Capture the cell that displays the provided text and extract its [X, Y] central coordinate. 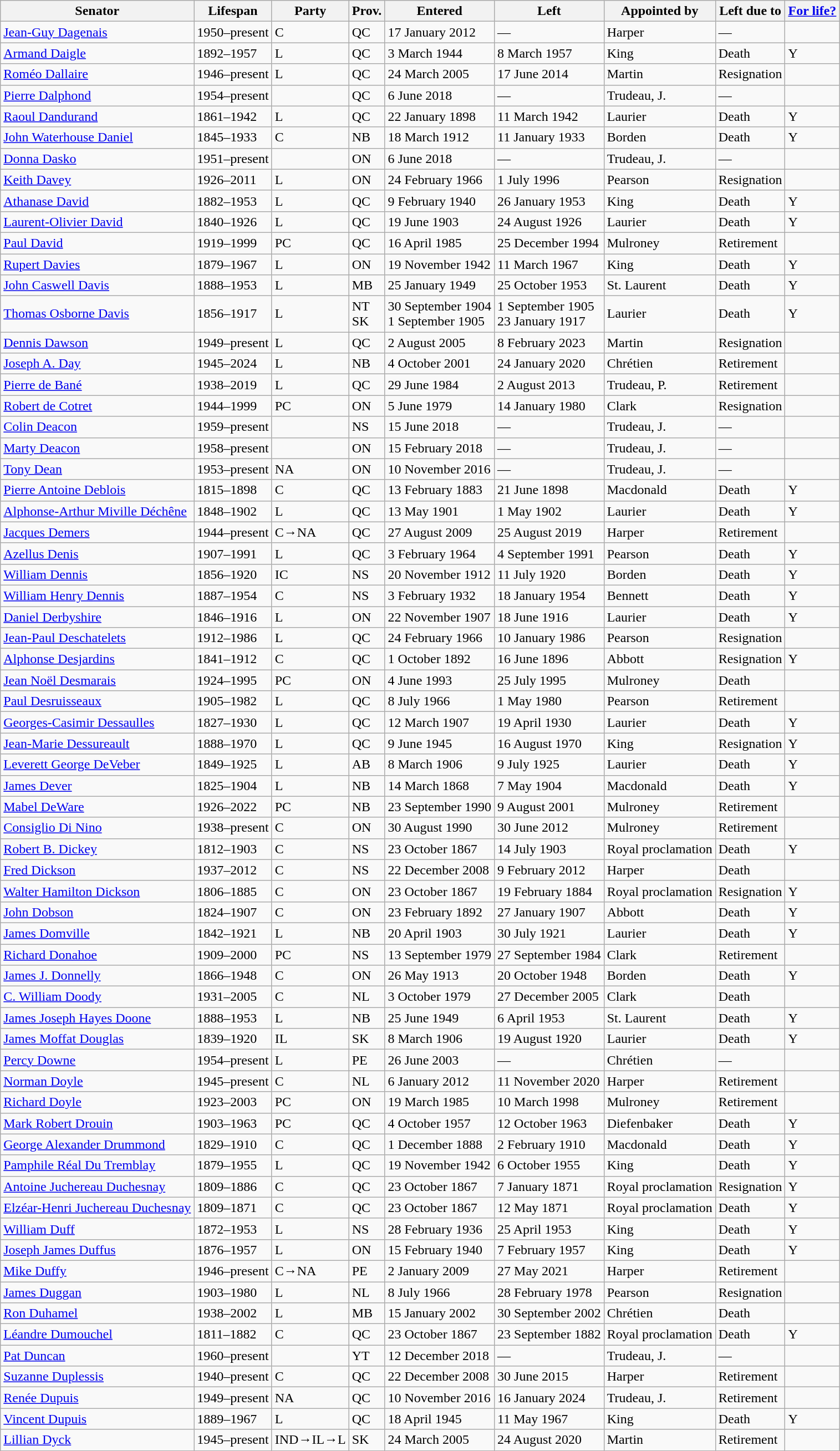
27 May 2021 [549, 1271]
Joseph A. Day [98, 364]
Jean Noël Desmarais [98, 680]
Alphonse Desjardins [98, 659]
4 October 1957 [440, 1123]
9 February 2012 [549, 870]
25 October 1953 [549, 286]
Walter Hamilton Dickson [98, 891]
2 February 1910 [549, 1144]
1944–1999 [233, 406]
Robert B. Dickey [98, 849]
2 January 2009 [440, 1271]
18 June 1916 [549, 617]
Armand Daigle [98, 53]
15 June 2018 [440, 427]
AB [367, 765]
27 August 2009 [440, 532]
19 August 1920 [549, 1039]
Norman Doyle [98, 1081]
Senator [98, 11]
Laurent-Olivier David [98, 222]
Entered [440, 11]
Suzanne Duplessis [98, 1377]
Vincent Dupuis [98, 1419]
Jacques Demers [98, 532]
1888–1970 [233, 744]
Paul Desruisseaux [98, 701]
11 March 1942 [549, 116]
Fred Dickson [98, 870]
1882–1953 [233, 201]
1 May 1902 [549, 511]
12 October 1963 [549, 1123]
2 August 2013 [549, 385]
11 March 1967 [549, 264]
Mark Robert Drouin [98, 1123]
Lillian Dyck [98, 1440]
Elzéar-Henri Juchereau Duchesnay [98, 1208]
27 January 1907 [549, 912]
29 June 1984 [440, 385]
1 December 1888 [440, 1144]
Thomas Osborne Davis [98, 314]
Diefenbaker [660, 1123]
7 February 1957 [549, 1250]
1811–1882 [233, 1335]
Mabel DeWare [98, 807]
Trudeau, P. [660, 385]
30 September 2002 [549, 1313]
24 January 2020 [549, 364]
Richard Doyle [98, 1102]
1958–present [233, 448]
1938–2019 [233, 385]
16 August 1970 [549, 744]
James Duggan [98, 1292]
1849–1925 [233, 765]
1856–1920 [233, 574]
1809–1871 [233, 1208]
6 April 1953 [549, 1018]
Pierre de Bané [98, 385]
25 December 1994 [549, 243]
25 August 2019 [549, 532]
27 September 1984 [549, 954]
3 March 1944 [440, 53]
6 January 2012 [440, 1081]
1960–present [233, 1356]
1824–1907 [233, 912]
19 April 1930 [549, 722]
30 June 2015 [549, 1377]
1919–1999 [233, 243]
17 January 2012 [440, 32]
Lifespan [233, 11]
20 October 1948 [549, 976]
1938–2002 [233, 1313]
Pierre Antoine Deblois [98, 490]
James Dever [98, 786]
Dennis Dawson [98, 343]
Appointed by [660, 11]
1861–1942 [233, 116]
Party [310, 11]
IL [310, 1039]
Prov. [367, 11]
Donna Dasko [98, 159]
Tony Dean [98, 469]
2 August 2005 [440, 343]
Left [549, 11]
Roméo Dallaire [98, 74]
11 November 2020 [549, 1081]
19 March 1985 [440, 1102]
3 February 1964 [440, 553]
13 May 1901 [440, 511]
Consiglio Di Nino [98, 828]
5 June 1979 [440, 406]
16 April 1985 [440, 243]
For life? [812, 11]
21 June 1898 [549, 490]
Paul David [98, 243]
Pierre Dalphond [98, 95]
1845–1933 [233, 138]
1840–1926 [233, 222]
18 March 1912 [440, 138]
1903–1980 [233, 1292]
1856–1917 [233, 314]
15 February 1940 [440, 1250]
Bennett [660, 595]
30 August 1990 [440, 828]
4 June 1993 [440, 680]
Azellus Denis [98, 553]
1889–1967 [233, 1419]
Athanase David [98, 201]
1842–1921 [233, 933]
George Alexander Drummond [98, 1144]
1876–1957 [233, 1250]
1950–present [233, 32]
1841–1912 [233, 659]
28 February 1978 [549, 1292]
24 August 2020 [549, 1440]
13 February 1883 [440, 490]
11 January 1933 [549, 138]
Daniel Derbyshire [98, 617]
1926–2022 [233, 807]
1931–2005 [233, 997]
Mike Duffy [98, 1271]
Pamphile Réal Du Tremblay [98, 1165]
1809–1886 [233, 1187]
Renée Dupuis [98, 1398]
1907–1991 [233, 553]
9 July 1925 [549, 765]
James Moffat Douglas [98, 1039]
25 June 1949 [440, 1018]
Keith Davey [98, 180]
1959–present [233, 427]
8 March 1957 [549, 53]
7 January 1871 [549, 1187]
1827–1930 [233, 722]
30 June 2012 [549, 828]
26 May 1913 [440, 976]
1 September 190523 January 1917 [549, 314]
1866–1948 [233, 976]
William Duff [98, 1229]
12 December 2018 [440, 1356]
3 February 1932 [440, 595]
1 May 1980 [549, 701]
1806–1885 [233, 891]
30 September 19041 September 1905 [440, 314]
14 March 1868 [440, 786]
Jean-Paul Deschatelets [98, 638]
John Caswell Davis [98, 286]
8 February 2023 [549, 343]
28 February 1936 [440, 1229]
20 April 1903 [440, 933]
30 July 1921 [549, 933]
Pat Duncan [98, 1356]
Jean-Guy Dagenais [98, 32]
1924–1995 [233, 680]
Joseph James Duffus [98, 1250]
1872–1953 [233, 1229]
19 June 1903 [440, 222]
1945–2024 [233, 364]
James Domville [98, 933]
Alphonse-Arthur Miville Déchêne [98, 511]
1839–1920 [233, 1039]
1825–1904 [233, 786]
John Dobson [98, 912]
11 May 1967 [549, 1419]
1905–1982 [233, 701]
James J. Donnelly [98, 976]
1938–present [233, 828]
1887–1954 [233, 595]
YT [367, 1356]
10 March 1998 [549, 1102]
1815–1898 [233, 490]
1848–1902 [233, 511]
Raoul Dandurand [98, 116]
Georges-Casimir Dessaulles [98, 722]
Antoine Juchereau Duchesnay [98, 1187]
4 September 1991 [549, 553]
13 September 1979 [440, 954]
Left due to [750, 11]
1926–2011 [233, 180]
Ron Duhamel [98, 1313]
1903–1963 [233, 1123]
Colin Deacon [98, 427]
1923–2003 [233, 1102]
1951–present [233, 159]
9 June 1945 [440, 744]
9 August 2001 [549, 807]
25 July 1995 [549, 680]
18 April 1945 [440, 1419]
William Dennis [98, 574]
1 October 1892 [440, 659]
IC [310, 574]
15 January 2002 [440, 1313]
1829–1910 [233, 1144]
9 February 1940 [440, 201]
1846–1916 [233, 617]
24 August 1926 [549, 222]
Leverett George DeVeber [98, 765]
17 June 2014 [549, 74]
1892–1957 [233, 53]
3 October 1979 [440, 997]
Percy Downe [98, 1060]
1879–1967 [233, 264]
1912–1986 [233, 638]
16 January 2024 [549, 1398]
1937–2012 [233, 870]
James Joseph Hayes Doone [98, 1018]
16 June 1896 [549, 659]
12 March 1907 [440, 722]
22 November 1907 [440, 617]
1909–2000 [233, 954]
10 January 1986 [549, 638]
John Waterhouse Daniel [98, 138]
7 May 1904 [549, 786]
23 September 1882 [549, 1335]
14 July 1903 [549, 849]
19 February 1884 [549, 891]
Marty Deacon [98, 448]
27 December 2005 [549, 997]
4 October 2001 [440, 364]
William Henry Dennis [98, 595]
1812–1903 [233, 849]
25 April 1953 [549, 1229]
1 July 1996 [549, 180]
20 November 1912 [440, 574]
Léandre Dumouchel [98, 1335]
6 October 1955 [549, 1165]
26 January 1953 [549, 201]
Robert de Cotret [98, 406]
15 February 2018 [440, 448]
11 July 1920 [549, 574]
14 January 1980 [549, 406]
1879–1955 [233, 1165]
18 January 1954 [549, 595]
C. William Doody [98, 997]
23 September 1990 [440, 807]
23 February 1892 [440, 912]
Richard Donahoe [98, 954]
26 June 2003 [440, 1060]
Jean-Marie Dessureault [98, 744]
1940–present [233, 1377]
12 May 1871 [549, 1208]
22 January 1898 [440, 116]
1953–present [233, 469]
1944–present [233, 532]
25 January 1949 [440, 286]
IND→IL→L [310, 1440]
NTSK [367, 314]
Rupert Davies [98, 264]
